Return [x, y] of the center of cell containing provided text 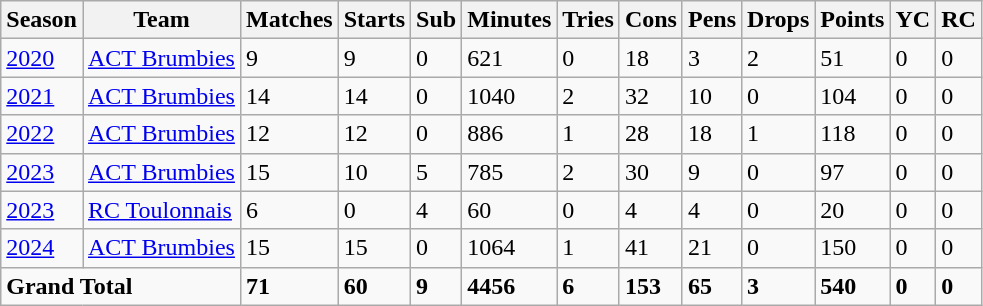
65 [712, 286]
4456 [510, 286]
YC [913, 20]
RC Toulonnais [161, 210]
1040 [510, 96]
2022 [42, 134]
30 [650, 172]
41 [650, 248]
Team [161, 20]
153 [650, 286]
Cons [650, 20]
Pens [712, 20]
Season [42, 20]
71 [289, 286]
97 [852, 172]
Grand Total [121, 286]
5 [436, 172]
Sub [436, 20]
28 [650, 134]
32 [650, 96]
2024 [42, 248]
51 [852, 58]
785 [510, 172]
Tries [588, 20]
118 [852, 134]
150 [852, 248]
Drops [778, 20]
2020 [42, 58]
104 [852, 96]
21 [712, 248]
Minutes [510, 20]
20 [852, 210]
Points [852, 20]
Starts [374, 20]
621 [510, 58]
RC [959, 20]
540 [852, 286]
2021 [42, 96]
Matches [289, 20]
886 [510, 134]
1064 [510, 248]
